Scan for the cell matching the given text and deliver its [x, y] coordinate at center. 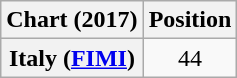
44 [190, 58]
Position [190, 20]
Chart (2017) [72, 20]
Italy (FIMI) [72, 58]
